Locate the cell with the specified text and output its [x, y] center coordinate. 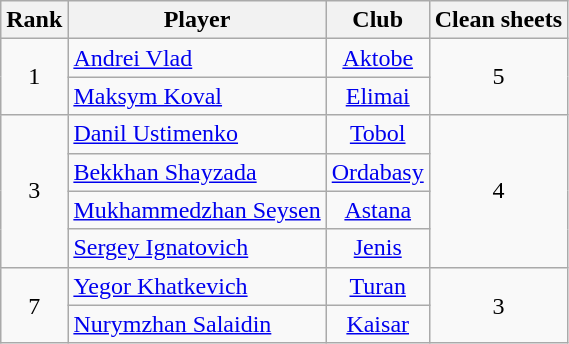
5 [498, 77]
Jenis [378, 248]
Clean sheets [498, 20]
Tobol [378, 134]
Astana [378, 210]
Turan [378, 286]
Kaisar [378, 324]
Club [378, 20]
Maksym Koval [197, 96]
1 [34, 77]
Ordabasy [378, 172]
Danil Ustimenko [197, 134]
Aktobe [378, 58]
Player [197, 20]
Mukhammedzhan Seysen [197, 210]
Yegor Khatkevich [197, 286]
Sergey Ignatovich [197, 248]
Nurymzhan Salaidin [197, 324]
4 [498, 191]
Bekkhan Shayzada [197, 172]
Elimai [378, 96]
7 [34, 305]
Andrei Vlad [197, 58]
Rank [34, 20]
